Return (x, y) of the center of cell containing provided text 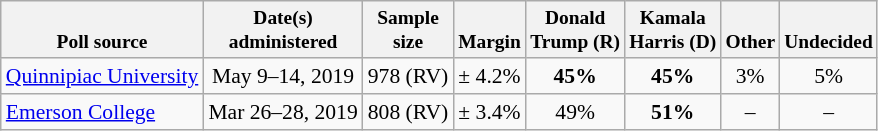
KamalaHarris (D) (673, 30)
5% (829, 76)
Samplesize (408, 30)
Other (750, 30)
51% (673, 112)
Mar 26–28, 2019 (282, 112)
Date(s)administered (282, 30)
978 (RV) (408, 76)
May 9–14, 2019 (282, 76)
808 (RV) (408, 112)
Undecided (829, 30)
± 3.4% (489, 112)
Margin (489, 30)
49% (576, 112)
Poll source (102, 30)
Emerson College (102, 112)
± 4.2% (489, 76)
DonaldTrump (R) (576, 30)
Quinnipiac University (102, 76)
3% (750, 76)
